Return (x, y) of the center of cell containing provided text 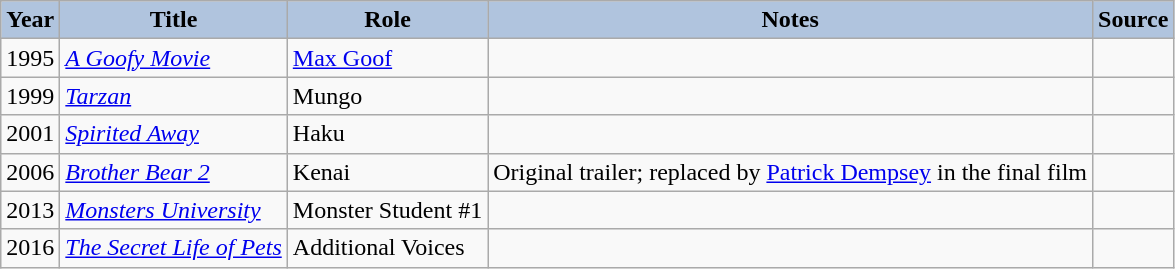
Kenai (387, 172)
Haku (387, 134)
Spirited Away (174, 134)
Max Goof (387, 58)
2001 (30, 134)
Monster Student #1 (387, 210)
Tarzan (174, 96)
Original trailer; replaced by Patrick Dempsey in the final film (790, 172)
Title (174, 20)
Monsters University (174, 210)
1995 (30, 58)
2016 (30, 248)
Role (387, 20)
The Secret Life of Pets (174, 248)
2013 (30, 210)
Mungo (387, 96)
2006 (30, 172)
Additional Voices (387, 248)
Notes (790, 20)
Source (1134, 20)
A Goofy Movie (174, 58)
1999 (30, 96)
Year (30, 20)
Brother Bear 2 (174, 172)
